Determine the [x, y] coordinate at the center of the cell enclosing the given text.  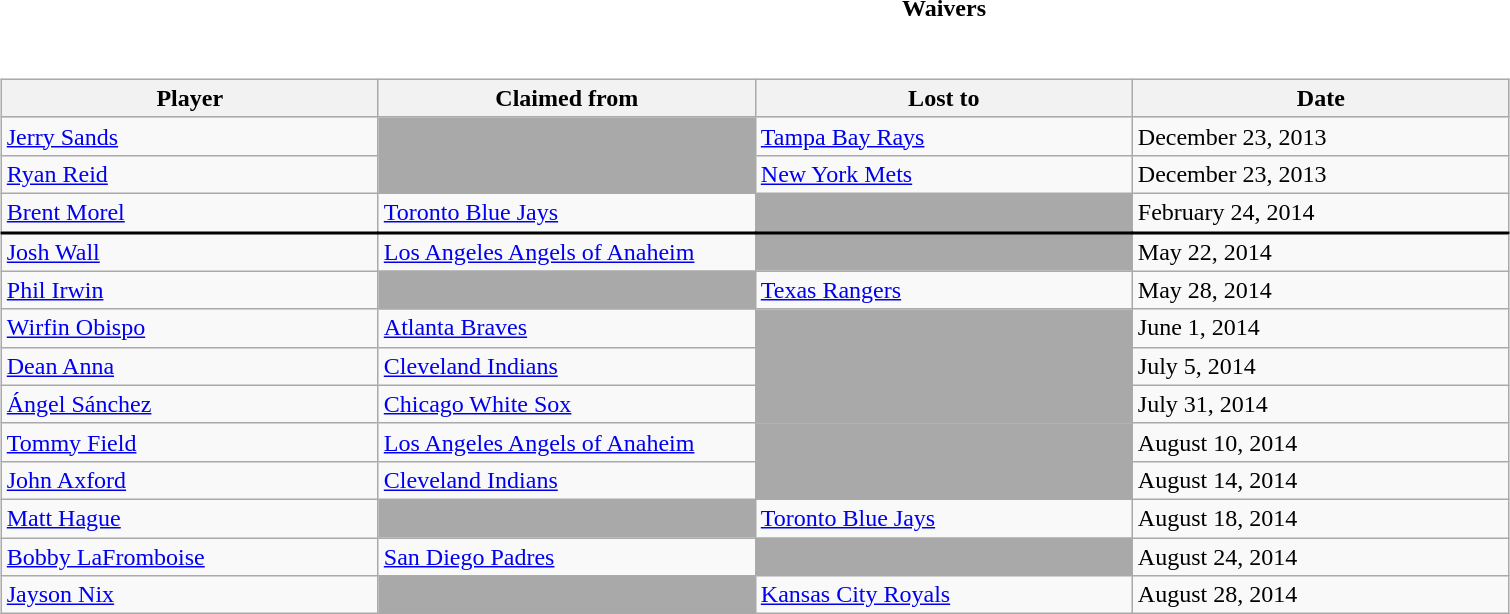
Atlanta Braves [566, 328]
John Axford [190, 480]
June 1, 2014 [1320, 328]
Chicago White Sox [566, 404]
Phil Irwin [190, 290]
July 31, 2014 [1320, 404]
Ryan Reid [190, 174]
Claimed from [566, 98]
New York Mets [944, 174]
May 28, 2014 [1320, 290]
Jerry Sands [190, 136]
May 22, 2014 [1320, 252]
Tommy Field [190, 442]
Lost to [944, 98]
Bobby LaFromboise [190, 557]
Player [190, 98]
San Diego Padres [566, 557]
Josh Wall [190, 252]
Kansas City Royals [944, 595]
August 24, 2014 [1320, 557]
February 24, 2014 [1320, 212]
August 28, 2014 [1320, 595]
Brent Morel [190, 212]
August 18, 2014 [1320, 518]
Dean Anna [190, 366]
Jayson Nix [190, 595]
August 14, 2014 [1320, 480]
August 10, 2014 [1320, 442]
July 5, 2014 [1320, 366]
Tampa Bay Rays [944, 136]
Wirfin Obispo [190, 328]
Texas Rangers [944, 290]
Matt Hague [190, 518]
Date [1320, 98]
Ángel Sánchez [190, 404]
